Locate the cell with the specified text and output its [x, y] center coordinate. 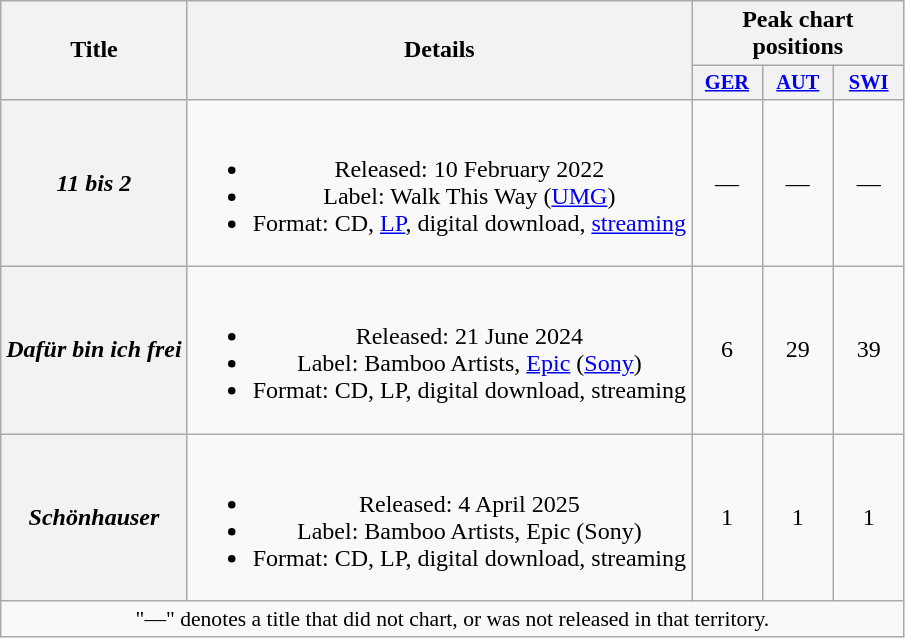
6 [728, 350]
Released: 21 June 2024Label: Bamboo Artists, Epic (Sony)Format: CD, LP, digital download, streaming [439, 350]
Released: 4 April 2025Label: Bamboo Artists, Epic (Sony)Format: CD, LP, digital download, streaming [439, 518]
Title [94, 50]
GER [728, 83]
29 [798, 350]
SWI [868, 83]
Peak chart positions [798, 34]
AUT [798, 83]
39 [868, 350]
11 bis 2 [94, 182]
Released: 10 February 2022Label: Walk This Way (UMG)Format: CD, LP, digital download, streaming [439, 182]
Schönhauser [94, 518]
"—" denotes a title that did not chart, or was not released in that territory. [452, 619]
Details [439, 50]
Dafür bin ich frei [94, 350]
